Provide the (X, Y) coordinate of the cell's center where the given text is located.  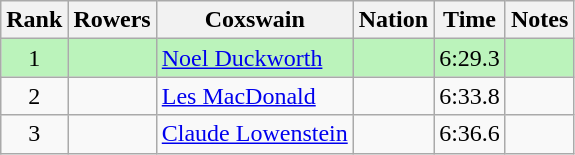
Notes (539, 20)
Nation (393, 20)
3 (34, 134)
6:36.6 (470, 134)
2 (34, 96)
Rowers (112, 20)
Noel Duckworth (254, 58)
Coxswain (254, 20)
6:29.3 (470, 58)
6:33.8 (470, 96)
Claude Lowenstein (254, 134)
1 (34, 58)
Rank (34, 20)
Time (470, 20)
Les MacDonald (254, 96)
